Extract the (X, Y) coordinate from the center of the cell holding the provided text.  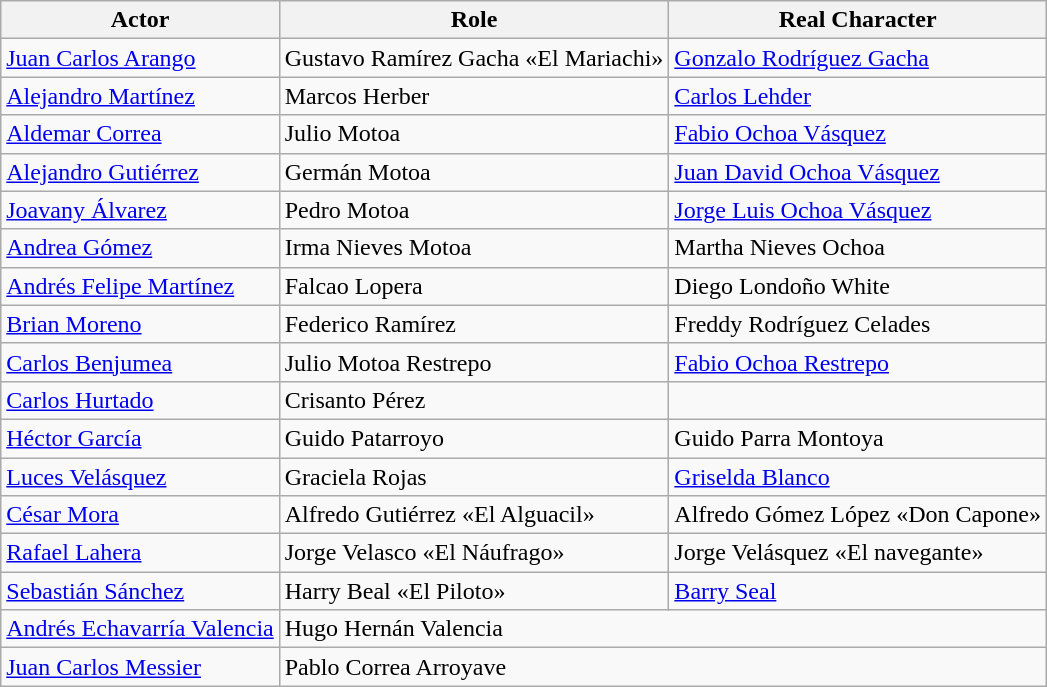
Harry Beal «El Piloto» (474, 591)
Luces Velásquez (140, 477)
Rafael Lahera (140, 553)
Marcos Herber (474, 96)
Alfredo Gómez López «Don Capone» (858, 515)
Carlos Benjumea (140, 362)
Guido Patarroyo (474, 438)
Juan Carlos Messier (140, 667)
Freddy Rodríguez Celades (858, 324)
Graciela Rojas (474, 477)
Julio Motoa Restrepo (474, 362)
Role (474, 20)
Germán Motoa (474, 172)
Julio Motoa (474, 134)
Jorge Luis Ochoa Vásquez (858, 210)
Brian Moreno (140, 324)
Fabio Ochoa Restrepo (858, 362)
Irma Nieves Motoa (474, 248)
Juan David Ochoa Vásquez (858, 172)
Griselda Blanco (858, 477)
Guido Parra Montoya (858, 438)
Alejandro Martínez (140, 96)
Federico Ramírez (474, 324)
Crisanto Pérez (474, 400)
Hugo Hernán Valencia (662, 629)
Sebastián Sánchez (140, 591)
Barry Seal (858, 591)
Alfredo Gutiérrez «El Alguacil» (474, 515)
Juan Carlos Arango (140, 58)
Jorge Velásquez «El navegante» (858, 553)
Gonzalo Rodríguez Gacha (858, 58)
Pedro Motoa (474, 210)
Andrés Echavarría Valencia (140, 629)
Aldemar Correa (140, 134)
Pablo Correa Arroyave (662, 667)
Andrés Felipe Martínez (140, 286)
Real Character (858, 20)
Jorge Velasco «El Náufrago» (474, 553)
Alejandro Gutiérrez (140, 172)
César Mora (140, 515)
Actor (140, 20)
Fabio Ochoa Vásquez (858, 134)
Joavany Álvarez (140, 210)
Diego Londoño White (858, 286)
Carlos Hurtado (140, 400)
Martha Nieves Ochoa (858, 248)
Carlos Lehder (858, 96)
Falcao Lopera (474, 286)
Gustavo Ramírez Gacha «El Mariachi» (474, 58)
Héctor García (140, 438)
Andrea Gómez (140, 248)
